Pinpoint the cell where the given text exists, returning its (X, Y) midpoint coordinate. 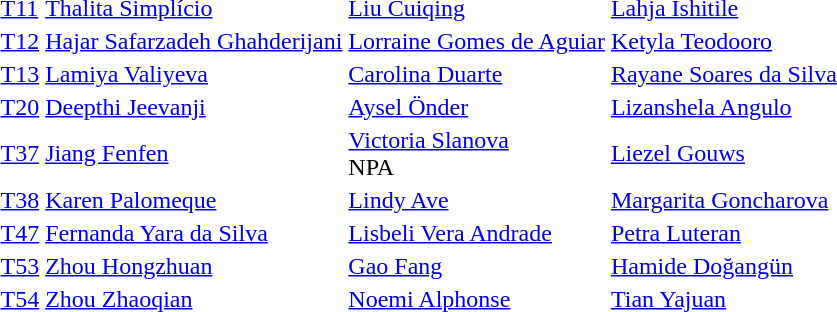
Fernanda Yara da Silva (194, 233)
Aysel Önder (477, 107)
Lamiya Valiyeva (194, 74)
Lisbeli Vera Andrade (477, 233)
Karen Palomeque (194, 200)
Zhou Hongzhuan (194, 266)
Hajar Safarzadeh Ghahderijani (194, 41)
Gao Fang (477, 266)
Victoria SlanovaNPA (477, 154)
Carolina Duarte (477, 74)
Jiang Fenfen (194, 154)
Deepthi Jeevanji (194, 107)
Lindy Ave (477, 200)
Lorraine Gomes de Aguiar (477, 41)
